Capture the cell that displays the provided text and extract its [X, Y] central coordinate. 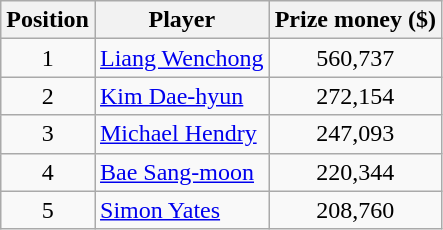
Liang Wenchong [182, 58]
208,760 [355, 210]
4 [48, 172]
5 [48, 210]
220,344 [355, 172]
247,093 [355, 134]
2 [48, 96]
Michael Hendry [182, 134]
Prize money ($) [355, 20]
Simon Yates [182, 210]
1 [48, 58]
Player [182, 20]
Kim Dae-hyun [182, 96]
Position [48, 20]
3 [48, 134]
272,154 [355, 96]
Bae Sang-moon [182, 172]
560,737 [355, 58]
